Return [x, y] of the center of cell containing provided text 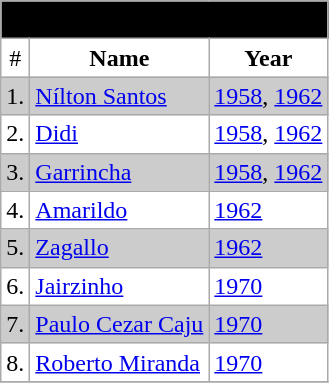
Garrincha [120, 172]
8. [16, 362]
4. [16, 210]
World Cup Champions [164, 20]
Jairzinho [120, 286]
Year [268, 58]
# [16, 58]
1. [16, 96]
6. [16, 286]
Name [120, 58]
Zagallo [120, 248]
Didi [120, 134]
Amarildo [120, 210]
Roberto Miranda [120, 362]
5. [16, 248]
2. [16, 134]
3. [16, 172]
Nílton Santos [120, 96]
Paulo Cezar Caju [120, 324]
7. [16, 324]
